Output the [X, Y] coordinate of the center of the cell containing the given text.  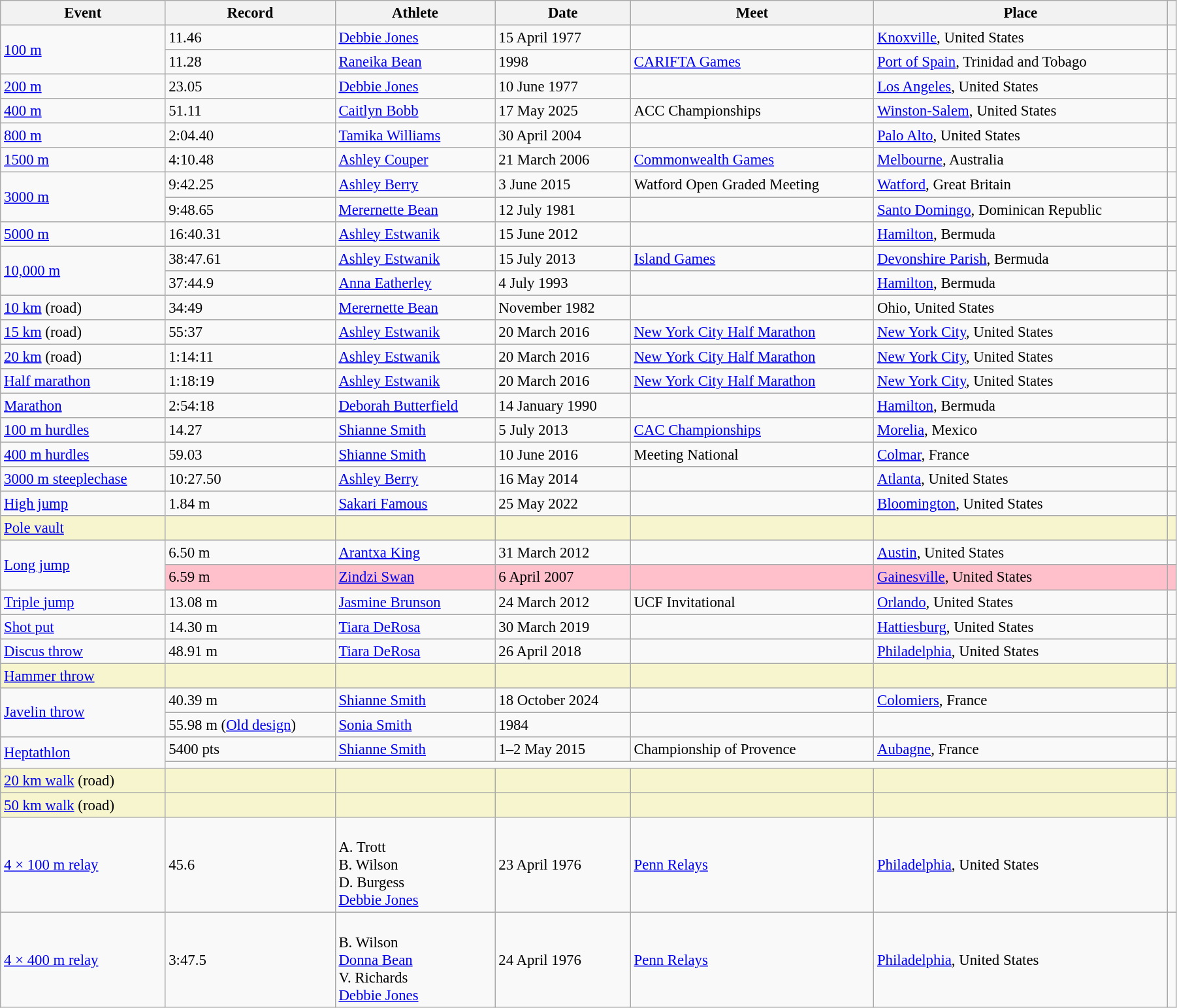
1:14:11 [250, 356]
6 April 2007 [563, 578]
Island Games [752, 259]
9:48.65 [250, 210]
2:54:18 [250, 405]
24 March 2012 [563, 602]
3000 m [83, 197]
Gainesville, United States [1020, 578]
Athlete [415, 13]
25 May 2022 [563, 504]
50 km walk (road) [83, 806]
Heptathlon [83, 753]
14 January 1990 [563, 405]
Port of Spain, Trinidad and Tobago [1020, 62]
55:37 [250, 332]
1500 m [83, 160]
3:47.5 [250, 960]
12 July 1981 [563, 210]
Winston-Salem, United States [1020, 111]
17 May 2025 [563, 111]
1–2 May 2015 [563, 749]
Morelia, Mexico [1020, 430]
Commonwealth Games [752, 160]
1:18:19 [250, 381]
10 June 1977 [563, 87]
Zindzi Swan [415, 578]
CARIFTA Games [752, 62]
A. TrottB. WilsonD. BurgessDebbie Jones [415, 865]
Long jump [83, 565]
1998 [563, 62]
Meet [752, 13]
Marathon [83, 405]
37:44.9 [250, 283]
2:04.40 [250, 136]
Arantxa King [415, 553]
4 × 100 m relay [83, 865]
Colomiers, France [1020, 701]
48.91 m [250, 651]
3 June 2015 [563, 185]
100 m hurdles [83, 430]
Hattiesburg, United States [1020, 627]
Watford, Great Britain [1020, 185]
Atlanta, United States [1020, 479]
High jump [83, 504]
20 km (road) [83, 356]
Palo Alto, United States [1020, 136]
16 May 2014 [563, 479]
ACC Championships [752, 111]
14.27 [250, 430]
3000 m steeplechase [83, 479]
Ohio, United States [1020, 307]
Discus throw [83, 651]
Event [83, 13]
Orlando, United States [1020, 602]
9:42.25 [250, 185]
4:10.48 [250, 160]
100 m [83, 50]
Record [250, 13]
Santo Domingo, Dominican Republic [1020, 210]
Triple jump [83, 602]
30 April 2004 [563, 136]
4 × 400 m relay [83, 960]
15 July 2013 [563, 259]
14.30 m [250, 627]
Los Angeles, United States [1020, 87]
200 m [83, 87]
Anna Eatherley [415, 283]
1984 [563, 725]
34:49 [250, 307]
40.39 m [250, 701]
Sonia Smith [415, 725]
400 m [83, 111]
Raneika Bean [415, 62]
Meeting National [752, 455]
24 April 1976 [563, 960]
Tamika Williams [415, 136]
Aubagne, France [1020, 749]
400 m hurdles [83, 455]
1.84 m [250, 504]
26 April 2018 [563, 651]
Championship of Provence [752, 749]
800 m [83, 136]
31 March 2012 [563, 553]
20 km walk (road) [83, 781]
Colmar, France [1020, 455]
5000 m [83, 234]
16:40.31 [250, 234]
30 March 2019 [563, 627]
10 June 2016 [563, 455]
UCF Invitational [752, 602]
Sakari Famous [415, 504]
November 1982 [563, 307]
Javelin throw [83, 713]
21 March 2006 [563, 160]
Ashley Couper [415, 160]
23.05 [250, 87]
59.03 [250, 455]
38:47.61 [250, 259]
6.59 m [250, 578]
Devonshire Parish, Bermuda [1020, 259]
Half marathon [83, 381]
23 April 1976 [563, 865]
10,000 m [83, 270]
Jasmine Brunson [415, 602]
10 km (road) [83, 307]
15 km (road) [83, 332]
5400 pts [250, 749]
4 July 1993 [563, 283]
15 June 2012 [563, 234]
Bloomington, United States [1020, 504]
Hammer throw [83, 676]
45.6 [250, 865]
11.46 [250, 38]
13.08 m [250, 602]
55.98 m (Old design) [250, 725]
Austin, United States [1020, 553]
B. WilsonDonna BeanV. RichardsDebbie Jones [415, 960]
Deborah Butterfield [415, 405]
Date [563, 13]
15 April 1977 [563, 38]
10:27.50 [250, 479]
Melbourne, Australia [1020, 160]
11.28 [250, 62]
Place [1020, 13]
Pole vault [83, 528]
6.50 m [250, 553]
51.11 [250, 111]
CAC Championships [752, 430]
5 July 2013 [563, 430]
Shot put [83, 627]
Watford Open Graded Meeting [752, 185]
Caitlyn Bobb [415, 111]
Knoxville, United States [1020, 38]
18 October 2024 [563, 701]
